Pinpoint the cell where the given text exists, returning its (x, y) midpoint coordinate. 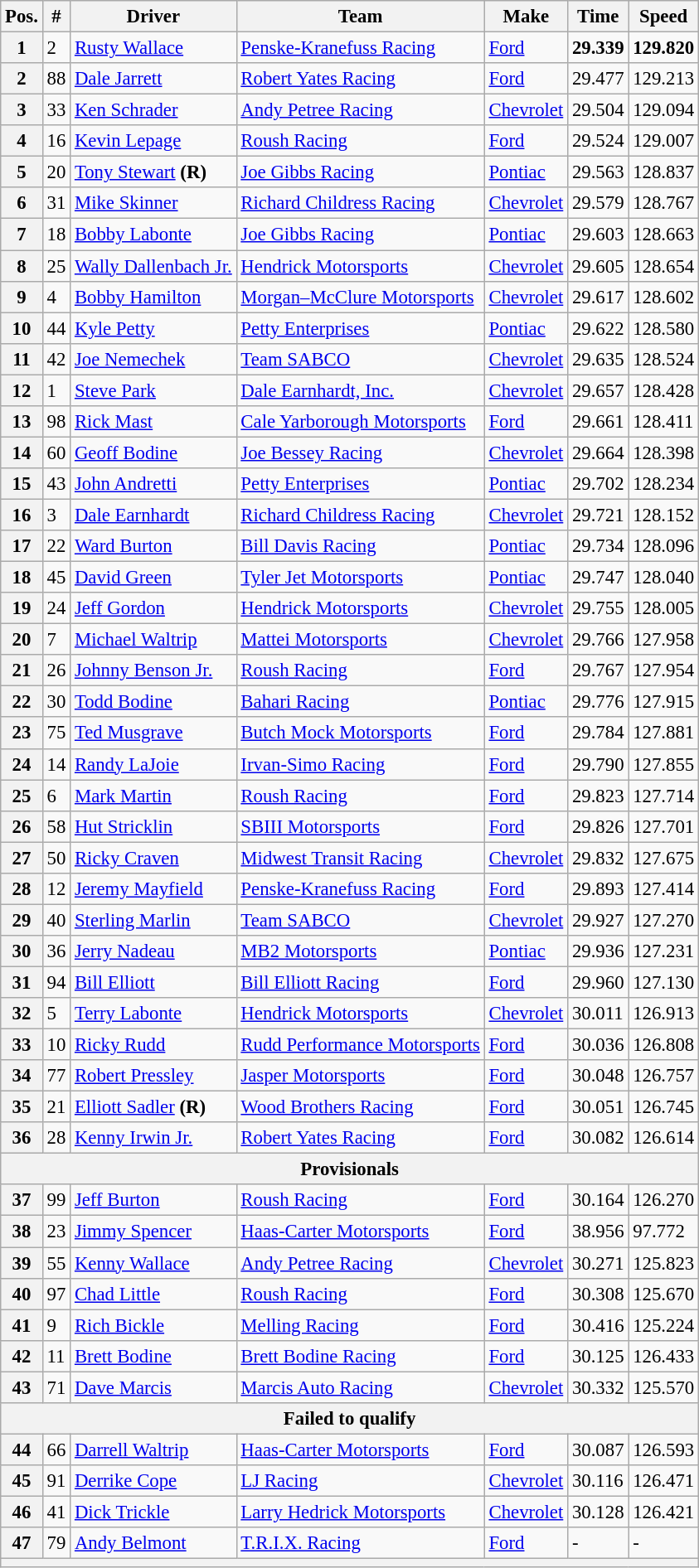
29.826 (599, 826)
29.477 (599, 79)
Butch Mock Motorsports (360, 733)
127.714 (663, 796)
Hut Stricklin (153, 826)
125.670 (663, 1294)
29.766 (599, 640)
Ricky Rudd (153, 1045)
30.087 (599, 1449)
126.913 (663, 1014)
97.772 (663, 1232)
66 (56, 1449)
Joe Nemechek (153, 359)
30.416 (599, 1325)
Cale Yarborough Motorsports (360, 422)
Dick Trickle (153, 1512)
128.654 (663, 266)
29.664 (599, 452)
47 (22, 1543)
29.579 (599, 203)
29.734 (599, 546)
29.622 (599, 328)
99 (56, 1201)
30.332 (599, 1387)
126.421 (663, 1512)
30.164 (599, 1201)
126.614 (663, 1138)
Mattei Motorsports (360, 640)
Dale Earnhardt, Inc. (360, 390)
125.570 (663, 1387)
29.635 (599, 359)
Rich Bickle (153, 1325)
50 (56, 858)
58 (56, 826)
Brett Bodine Racing (360, 1356)
29.927 (599, 920)
128.005 (663, 608)
128.398 (663, 452)
125.224 (663, 1325)
126.433 (663, 1356)
29.936 (599, 951)
30.082 (599, 1138)
29.617 (599, 297)
129.820 (663, 48)
Larry Hedrick Motorsports (360, 1512)
60 (56, 452)
128.524 (663, 359)
30.036 (599, 1045)
Dale Earnhardt (153, 515)
David Green (153, 578)
Jeff Burton (153, 1201)
Dave Marcis (153, 1387)
127.881 (663, 733)
39 (22, 1263)
29.605 (599, 266)
Dale Jarrett (153, 79)
29.767 (599, 670)
Kenny Wallace (153, 1263)
17 (22, 546)
77 (56, 1076)
29.893 (599, 889)
Darrell Waltrip (153, 1449)
29.721 (599, 515)
13 (22, 422)
129.094 (663, 110)
Johnny Benson Jr. (153, 670)
Derrike Cope (153, 1481)
Jeff Gordon (153, 608)
29.784 (599, 733)
30.051 (599, 1107)
Andy Belmont (153, 1543)
John Andretti (153, 484)
Brett Bodine (153, 1356)
MB2 Motorsports (360, 951)
29.657 (599, 390)
Ted Musgrave (153, 733)
Make (526, 17)
Morgan–McClure Motorsports (360, 297)
29 (22, 920)
29.790 (599, 764)
127.231 (663, 951)
Provisionals (350, 1169)
Melling Racing (360, 1325)
Joe Bessey Racing (360, 452)
126.593 (663, 1449)
29.563 (599, 172)
94 (56, 982)
30.011 (599, 1014)
29.823 (599, 796)
15 (22, 484)
Mike Skinner (153, 203)
Marcis Auto Racing (360, 1387)
Tony Stewart (R) (153, 172)
8 (22, 266)
29.339 (599, 48)
Bahari Racing (360, 702)
38 (22, 1232)
127.130 (663, 982)
128.040 (663, 578)
97 (56, 1294)
29.702 (599, 484)
Rudd Performance Motorsports (360, 1045)
Bill Elliott (153, 982)
34 (22, 1076)
128.580 (663, 328)
37 (22, 1201)
29.661 (599, 422)
Kenny Irwin Jr. (153, 1138)
128.152 (663, 515)
128.767 (663, 203)
Midwest Transit Racing (360, 858)
46 (22, 1512)
30.048 (599, 1076)
Irvan-Simo Racing (360, 764)
127.855 (663, 764)
127.958 (663, 640)
128.837 (663, 172)
29.832 (599, 858)
Bill Elliott Racing (360, 982)
Rusty Wallace (153, 48)
Bobby Labonte (153, 235)
38.956 (599, 1232)
Time (599, 17)
127.954 (663, 670)
129.007 (663, 141)
LJ Racing (360, 1481)
Jerry Nadeau (153, 951)
Jeremy Mayfield (153, 889)
T.R.I.X. Racing (360, 1543)
127.675 (663, 858)
Pos. (22, 17)
Driver (153, 17)
Kevin Lepage (153, 141)
19 (22, 608)
75 (56, 733)
Steve Park (153, 390)
30.128 (599, 1512)
29.603 (599, 235)
Ken Schrader (153, 110)
SBIII Motorsports (360, 826)
Bobby Hamilton (153, 297)
126.471 (663, 1481)
128.602 (663, 297)
71 (56, 1387)
Ricky Craven (153, 858)
35 (22, 1107)
127.701 (663, 826)
Kyle Petty (153, 328)
Wally Dallenbach Jr. (153, 266)
Mark Martin (153, 796)
127.270 (663, 920)
125.823 (663, 1263)
55 (56, 1263)
126.745 (663, 1107)
128.096 (663, 546)
30.308 (599, 1294)
Failed to qualify (350, 1419)
Randy LaJoie (153, 764)
Geoff Bodine (153, 452)
98 (56, 422)
79 (56, 1543)
29.755 (599, 608)
30.271 (599, 1263)
30.116 (599, 1481)
Robert Pressley (153, 1076)
126.808 (663, 1045)
29.960 (599, 982)
27 (22, 858)
Sterling Marlin (153, 920)
29.524 (599, 141)
29.747 (599, 578)
29.504 (599, 110)
Jimmy Spencer (153, 1232)
32 (22, 1014)
Jasper Motorsports (360, 1076)
127.915 (663, 702)
Speed (663, 17)
Rick Mast (153, 422)
128.411 (663, 422)
Team (360, 17)
126.757 (663, 1076)
91 (56, 1481)
Elliott Sadler (R) (153, 1107)
Ward Burton (153, 546)
Todd Bodine (153, 702)
Terry Labonte (153, 1014)
128.234 (663, 484)
29.776 (599, 702)
Chad Little (153, 1294)
Michael Waltrip (153, 640)
88 (56, 79)
128.663 (663, 235)
# (56, 17)
127.414 (663, 889)
30.125 (599, 1356)
129.213 (663, 79)
Bill Davis Racing (360, 546)
128.428 (663, 390)
Wood Brothers Racing (360, 1107)
126.270 (663, 1201)
Tyler Jet Motorsports (360, 578)
